For the text-containing cell, return its midpoint in [x, y] coordinate format. 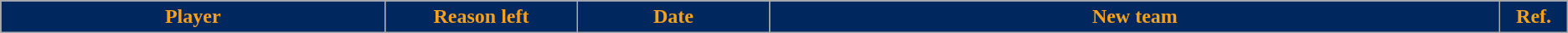
New team [1135, 17]
Ref. [1534, 17]
Reason left [482, 17]
Date [673, 17]
Player [193, 17]
